Identify which cell holds the provided text, then report its [X, Y] central coordinate. 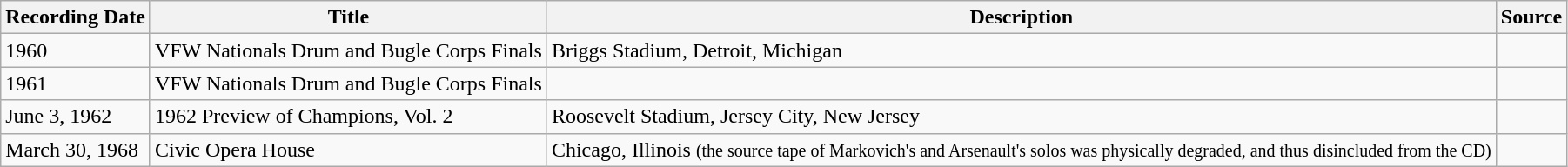
Briggs Stadium, Detroit, Michigan [1022, 50]
Roosevelt Stadium, Jersey City, New Jersey [1022, 117]
Title [348, 17]
1962 Preview of Champions, Vol. 2 [348, 117]
Recording Date [76, 17]
June 3, 1962 [76, 117]
Chicago, Illinois (the source tape of Markovich's and Arsenault's solos was physically degraded, and thus disincluded from the CD) [1022, 150]
1960 [76, 50]
March 30, 1968 [76, 150]
Source [1531, 17]
Description [1022, 17]
Civic Opera House [348, 150]
1961 [76, 83]
